Search for the cell housing the specified text and yield its (x, y) center coordinate. 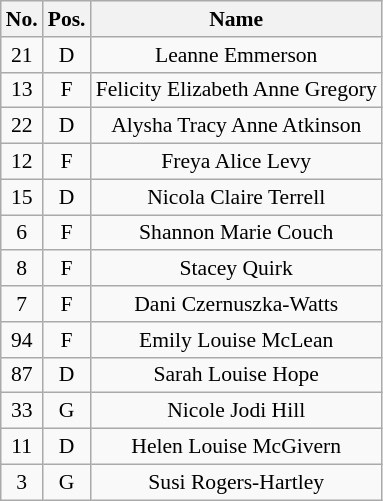
87 (22, 375)
Nicole Jodi Hill (236, 411)
Freya Alice Levy (236, 162)
Shannon Marie Couch (236, 233)
8 (22, 269)
12 (22, 162)
3 (22, 482)
Name (236, 19)
Felicity Elizabeth Anne Gregory (236, 90)
11 (22, 447)
94 (22, 340)
22 (22, 126)
No. (22, 19)
Leanne Emmerson (236, 55)
Alysha Tracy Anne Atkinson (236, 126)
13 (22, 90)
33 (22, 411)
7 (22, 304)
Stacey Quirk (236, 269)
21 (22, 55)
Dani Czernuszka-Watts (236, 304)
Nicola Claire Terrell (236, 197)
Susi Rogers-Hartley (236, 482)
Emily Louise McLean (236, 340)
Sarah Louise Hope (236, 375)
15 (22, 197)
Pos. (67, 19)
Helen Louise McGivern (236, 447)
6 (22, 233)
